For the text-containing cell, return its midpoint in (X, Y) coordinate format. 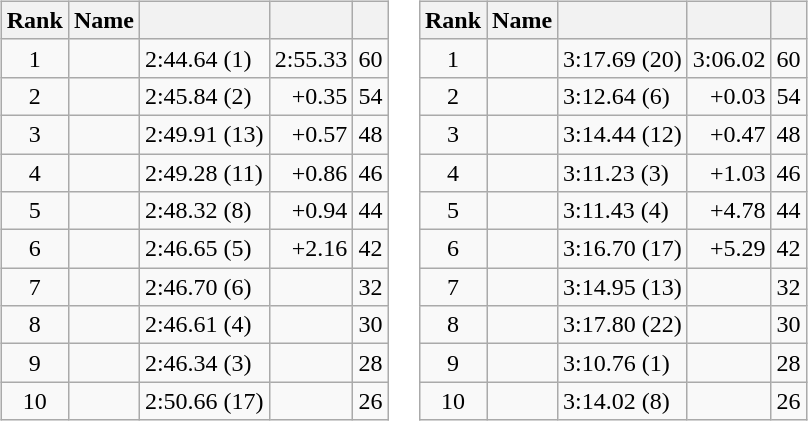
2:46.61 (4) (204, 325)
2:44.64 (1) (204, 58)
+0.35 (311, 96)
2:46.65 (5) (204, 249)
3:06.02 (729, 58)
3:14.02 (8) (623, 401)
2:55.33 (311, 58)
3:11.43 (4) (623, 211)
+5.29 (729, 249)
2:49.28 (11) (204, 173)
+0.03 (729, 96)
2:46.70 (6) (204, 287)
2:45.84 (2) (204, 96)
3:14.44 (12) (623, 134)
3:11.23 (3) (623, 173)
2:46.34 (3) (204, 363)
2:49.91 (13) (204, 134)
3:17.69 (20) (623, 58)
+1.03 (729, 173)
+2.16 (311, 249)
2:48.32 (8) (204, 211)
+4.78 (729, 211)
3:16.70 (17) (623, 249)
3:10.76 (1) (623, 363)
+0.94 (311, 211)
3:12.64 (6) (623, 96)
+0.57 (311, 134)
3:14.95 (13) (623, 287)
3:17.80 (22) (623, 325)
+0.47 (729, 134)
2:50.66 (17) (204, 401)
+0.86 (311, 173)
